For the text-containing cell, return its midpoint in (X, Y) coordinate format. 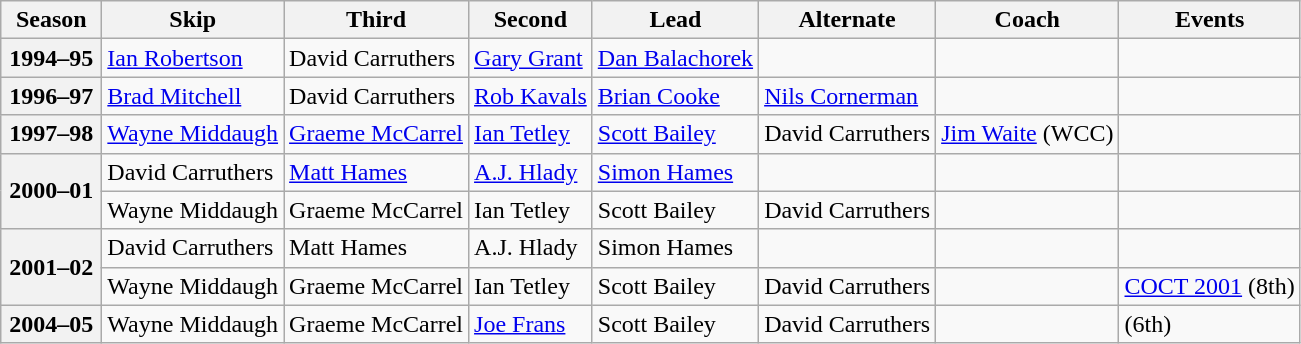
1996–97 (52, 96)
Dan Balachorek (675, 58)
2004–05 (52, 324)
Skip (193, 20)
Alternate (848, 20)
Jim Waite (WCC) (1028, 134)
Gary Grant (531, 58)
Events (1210, 20)
Brad Mitchell (193, 96)
2001–02 (52, 267)
Lead (675, 20)
Second (531, 20)
Coach (1028, 20)
Rob Kavals (531, 96)
Third (376, 20)
Ian Robertson (193, 58)
Joe Frans (531, 324)
Nils Cornerman (848, 96)
Brian Cooke (675, 96)
Season (52, 20)
(6th) (1210, 324)
2000–01 (52, 191)
COCT 2001 (8th) (1210, 286)
1997–98 (52, 134)
1994–95 (52, 58)
